Pinpoint the cell where the given text exists, returning its (x, y) midpoint coordinate. 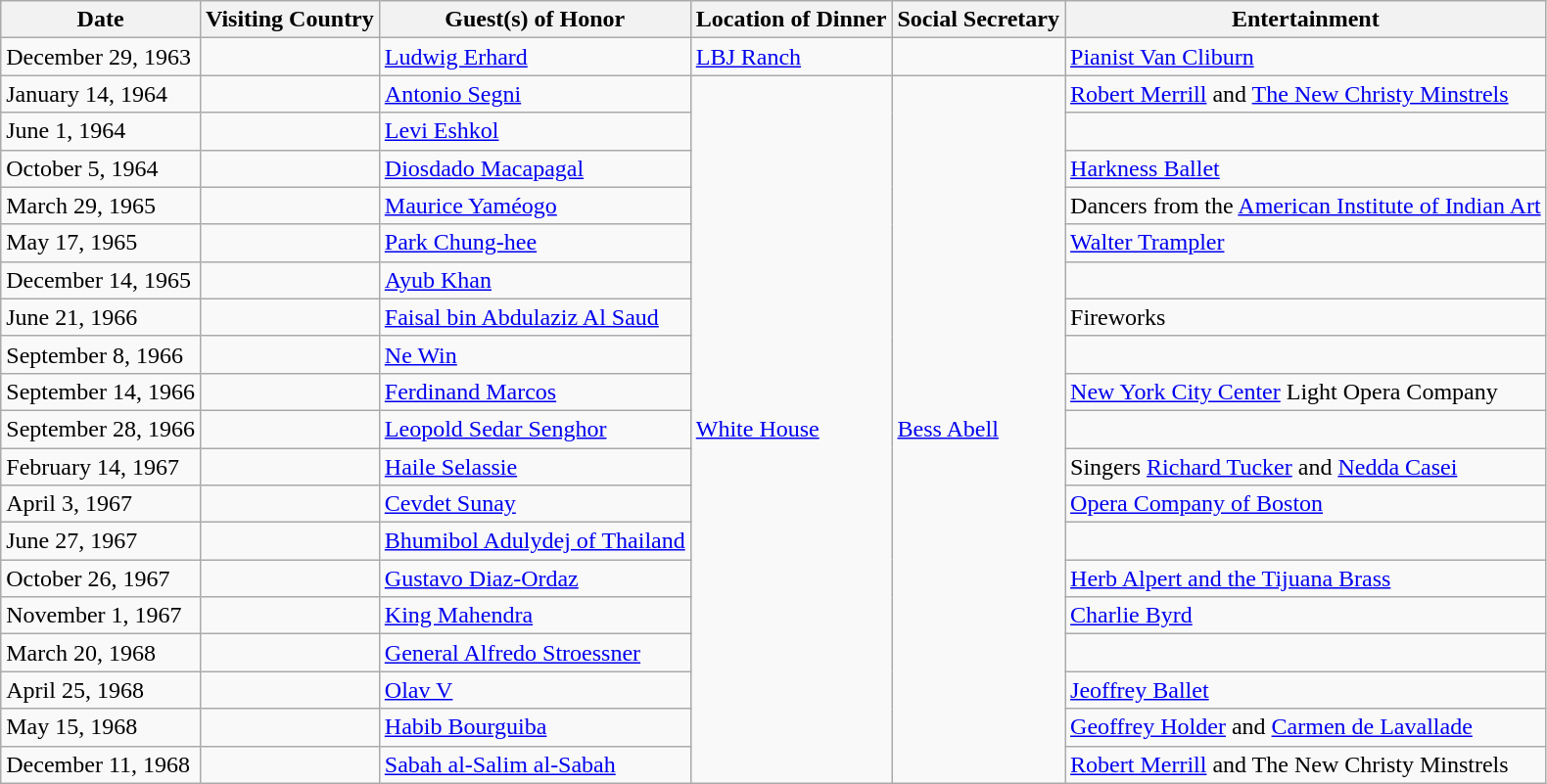
Diosdado Macapagal (535, 168)
New York City Center Light Opera Company (1306, 392)
Visiting Country (290, 20)
Guest(s) of Honor (535, 20)
General Alfredo Stroessner (535, 653)
Location of Dinner (791, 20)
Walter Trampler (1306, 243)
December 11, 1968 (101, 764)
Singers Richard Tucker and Nedda Casei (1306, 467)
December 14, 1965 (101, 280)
June 1, 1964 (101, 131)
March 29, 1965 (101, 206)
September 28, 1966 (101, 429)
Pianist Van Cliburn (1306, 57)
Olav V (535, 690)
February 14, 1967 (101, 467)
May 15, 1968 (101, 727)
Maurice Yaméogo (535, 206)
Herb Alpert and the Tijuana Brass (1306, 578)
November 1, 1967 (101, 616)
December 29, 1963 (101, 57)
Faisal bin Abdulaziz Al Saud (535, 317)
October 26, 1967 (101, 578)
Ferdinand Marcos (535, 392)
Cevdet Sunay (535, 504)
Gustavo Diaz-Ordaz (535, 578)
January 14, 1964 (101, 94)
White House (791, 429)
March 20, 1968 (101, 653)
September 8, 1966 (101, 354)
Entertainment (1306, 20)
Social Secretary (979, 20)
Ludwig Erhard (535, 57)
May 17, 1965 (101, 243)
Harkness Ballet (1306, 168)
Charlie Byrd (1306, 616)
April 25, 1968 (101, 690)
Ayub Khan (535, 280)
Dancers from the American Institute of Indian Art (1306, 206)
LBJ Ranch (791, 57)
June 21, 1966 (101, 317)
Jeoffrey Ballet (1306, 690)
October 5, 1964 (101, 168)
Leopold Sedar Senghor (535, 429)
Opera Company of Boston (1306, 504)
Ne Win (535, 354)
Sabah al-Salim al-Sabah (535, 764)
Date (101, 20)
Bhumibol Adulydej of Thailand (535, 541)
Geoffrey Holder and Carmen de Lavallade (1306, 727)
Fireworks (1306, 317)
Habib Bourguiba (535, 727)
Haile Selassie (535, 467)
September 14, 1966 (101, 392)
Park Chung-hee (535, 243)
Bess Abell (979, 429)
April 3, 1967 (101, 504)
King Mahendra (535, 616)
Antonio Segni (535, 94)
Levi Eshkol (535, 131)
June 27, 1967 (101, 541)
